From the cell containing the given text, extract its center point as (X, Y) coordinate. 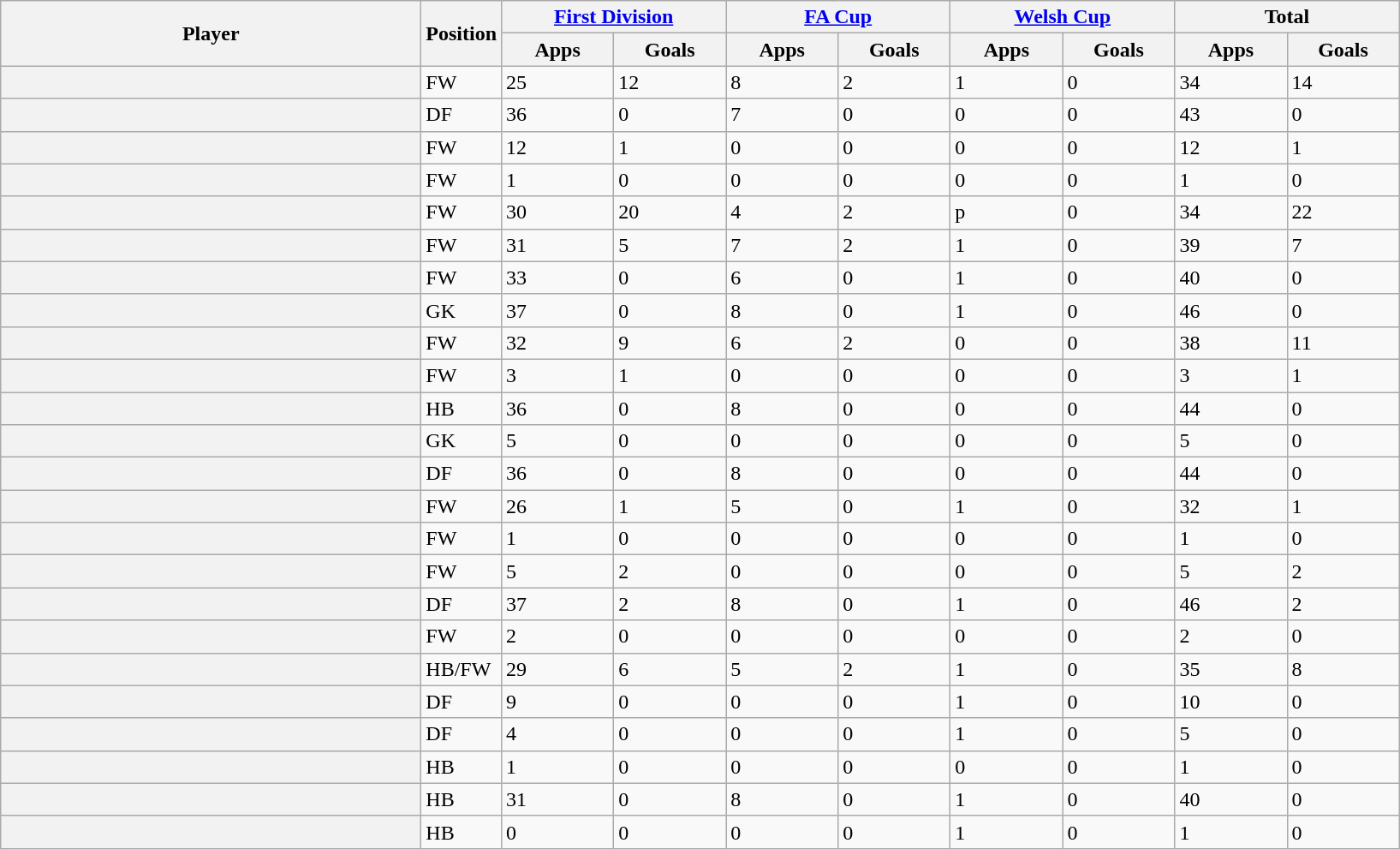
22 (1343, 212)
38 (1231, 343)
First Division (614, 17)
FA Cup (838, 17)
35 (1231, 669)
HB/FW (462, 669)
26 (558, 506)
33 (558, 278)
39 (1231, 245)
43 (1231, 115)
Position (462, 33)
29 (558, 669)
14 (1343, 82)
Welsh Cup (1063, 17)
Total (1287, 17)
p (1007, 212)
10 (1231, 702)
20 (670, 212)
Player (211, 33)
25 (558, 82)
30 (558, 212)
11 (1343, 343)
